Search for the cell housing the specified text and yield its (x, y) center coordinate. 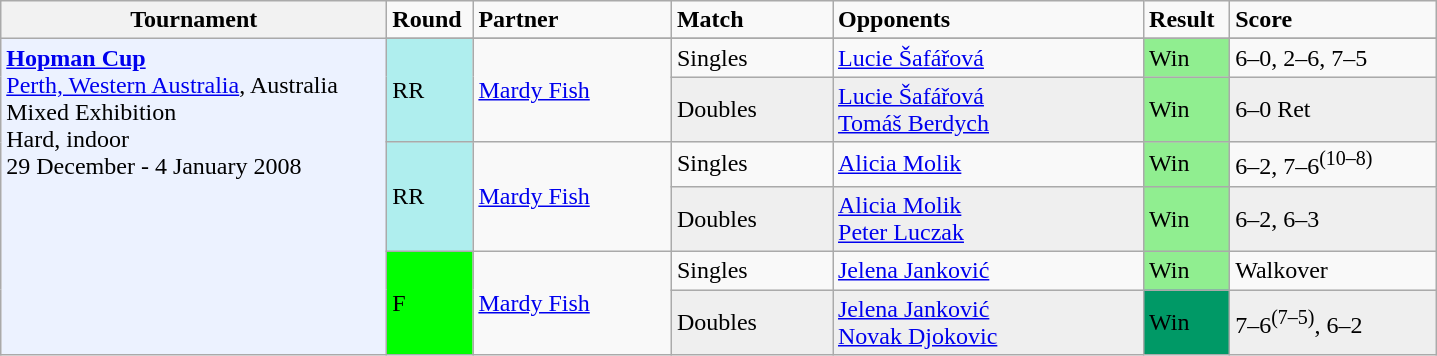
Score (1333, 20)
6–0, 2–6, 7–5 (1333, 58)
Lucie Šafářová Tomáš Berdych (988, 110)
7–6(7–5), 6–2 (1333, 322)
Jelena Janković Novak Djokovic (988, 322)
Hopman Cup Perth, Western Australia, AustraliaMixed ExhibitionHard, indoor29 December - 4 January 2008 (194, 197)
Alicia Molik (988, 164)
6–0 Ret (1333, 110)
6–2, 7–6(10–8) (1333, 164)
Tournament (194, 20)
Opponents (988, 20)
F (430, 304)
Partner (572, 20)
Walkover (1333, 271)
Round (430, 20)
Match (752, 20)
Alicia Molik Peter Luczak (988, 218)
6–2, 6–3 (1333, 218)
Result (1187, 20)
Jelena Janković (988, 271)
Lucie Šafářová (988, 58)
